Return [X, Y] of the center of cell containing provided text 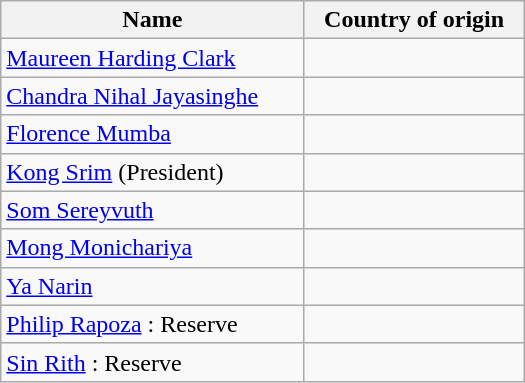
Name [152, 20]
Maureen Harding Clark [152, 58]
Kong Srim (President) [152, 172]
Sin Rith : Reserve [152, 362]
Som Sereyvuth [152, 210]
Florence Mumba [152, 134]
Chandra Nihal Jayasinghe [152, 96]
Mong Monichariya [152, 248]
Philip Rapoza : Reserve [152, 324]
Country of origin [414, 20]
Ya Narin [152, 286]
